Output the [X, Y] coordinate of the center of the cell containing the given text.  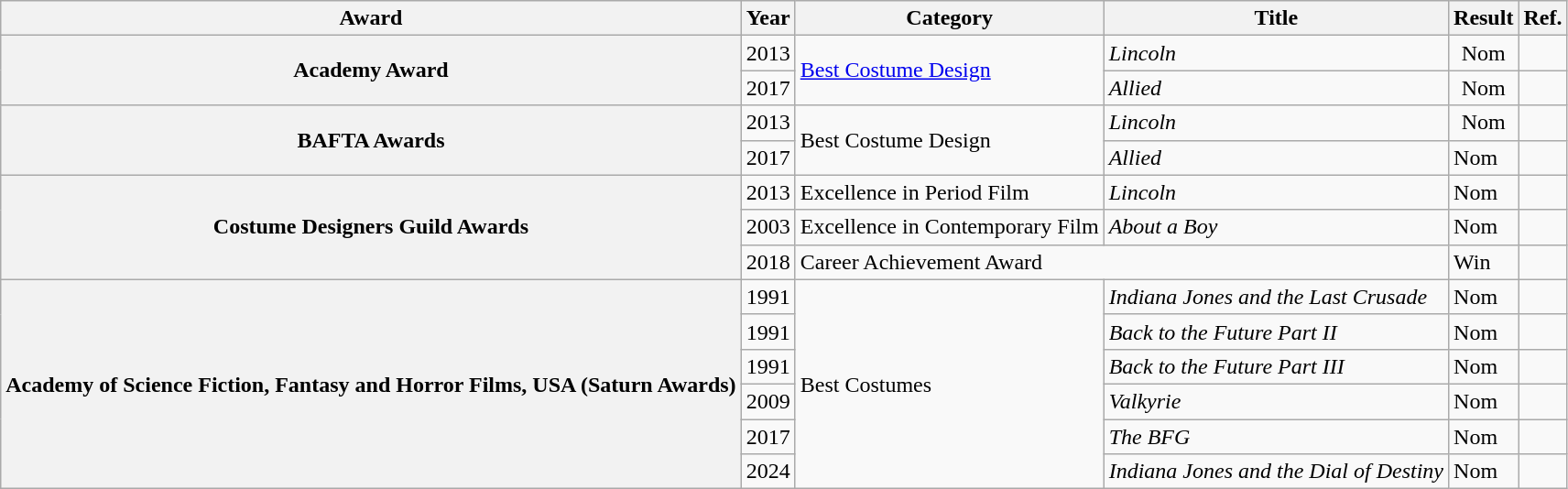
Result [1484, 18]
Category [949, 18]
Ref. [1542, 18]
Costume Designers Guild Awards [371, 227]
Academy Award [371, 71]
Award [371, 18]
Indiana Jones and the Last Crusade [1276, 297]
Valkyrie [1276, 401]
Excellence in Period Film [949, 192]
Excellence in Contemporary Film [949, 227]
Year [768, 18]
Back to the Future Part III [1276, 366]
Win [1484, 262]
2018 [768, 262]
BAFTA Awards [371, 140]
Indiana Jones and the Dial of Destiny [1276, 472]
The BFG [1276, 437]
About a Boy [1276, 227]
2009 [768, 401]
Title [1276, 18]
Back to the Future Part II [1276, 331]
2024 [768, 472]
Academy of Science Fiction, Fantasy and Horror Films, USA (Saturn Awards) [371, 384]
Best Costumes [949, 384]
Career Achievement Award [1121, 262]
2003 [768, 227]
